Search for the cell housing the specified text and yield its (X, Y) center coordinate. 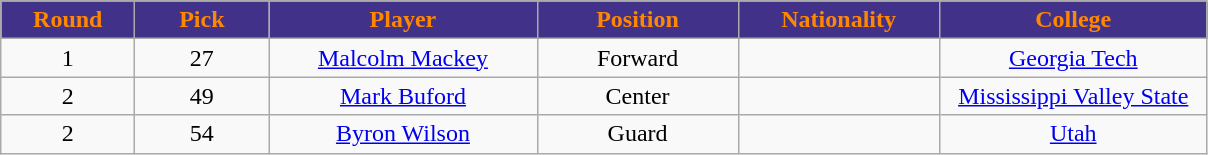
Mark Buford (403, 96)
Round (68, 20)
Byron Wilson (403, 134)
1 (68, 58)
Player (403, 20)
Utah (1073, 134)
Guard (638, 134)
Mississippi Valley State (1073, 96)
Forward (638, 58)
27 (202, 58)
Malcolm Mackey (403, 58)
54 (202, 134)
49 (202, 96)
Center (638, 96)
Georgia Tech (1073, 58)
Nationality (838, 20)
Position (638, 20)
Pick (202, 20)
College (1073, 20)
